Provide the [x, y] coordinate of the cell's center where the given text is located.  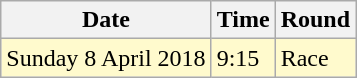
Round [315, 20]
Time [243, 20]
Race [315, 58]
Sunday 8 April 2018 [106, 58]
Date [106, 20]
9:15 [243, 58]
